For the text-containing cell, return its midpoint in (x, y) coordinate format. 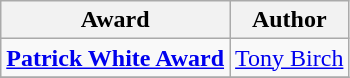
Tony Birch (290, 58)
Award (116, 20)
Author (290, 20)
Patrick White Award (116, 58)
